Scan for the cell matching the given text and deliver its (X, Y) coordinate at center. 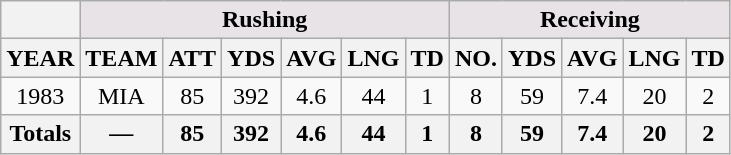
MIA (122, 96)
TEAM (122, 58)
Receiving (590, 20)
Totals (40, 134)
YEAR (40, 58)
1983 (40, 96)
Rushing (265, 20)
— (122, 134)
NO. (476, 58)
ATT (192, 58)
